Locate the cell with the specified text and output its [X, Y] center coordinate. 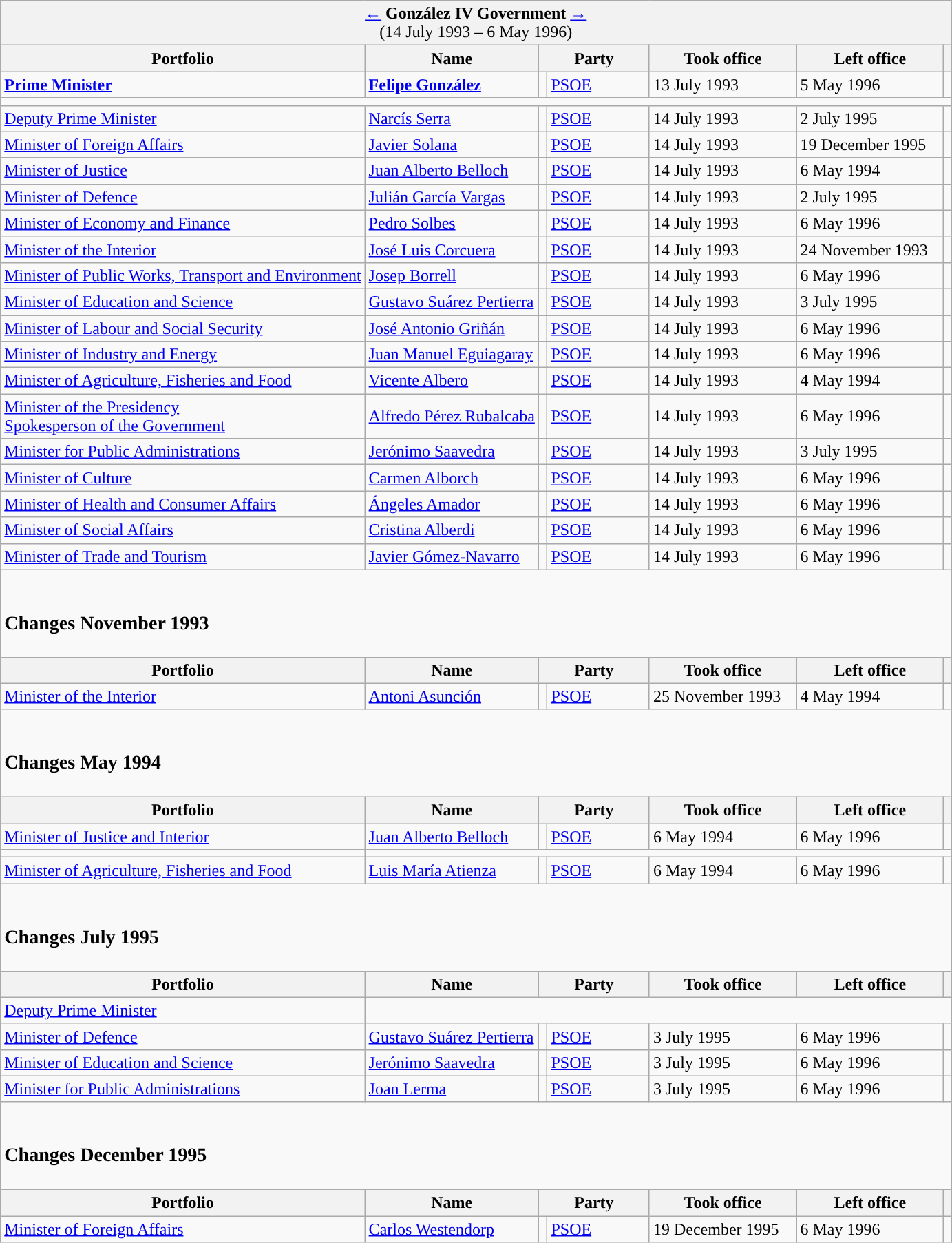
Antoni Asunción [452, 696]
Ángeles Amador [452, 504]
Minister of Economy and Finance [183, 223]
Carlos Westendorp [452, 1229]
Minister of Public Works, Transport and Environment [183, 275]
Minister of Health and Consumer Affairs [183, 504]
Minister of Justice and Interior [183, 837]
Changes May 1994 [476, 753]
Joan Lerma [452, 1089]
Alfredo Pérez Rubalcaba [452, 416]
Minister of Justice [183, 171]
Vicente Albero [452, 381]
Changes July 1995 [476, 927]
13 July 1993 [723, 85]
Narcís Serra [452, 118]
Changes November 1993 [476, 613]
25 November 1993 [723, 696]
Pedro Solbes [452, 223]
Felipe González [452, 85]
Josep Borrell [452, 275]
Minister of Social Affairs [183, 530]
Prime Minister [183, 85]
Julián García Vargas [452, 197]
Javier Solana [452, 145]
Minister of Industry and Energy [183, 355]
Changes December 1995 [476, 1146]
Juan Manuel Eguiagaray [452, 355]
José Antonio Griñán [452, 328]
5 May 1996 [870, 85]
Carmen Alborch [452, 478]
Minister of the PresidencySpokesperson of the Government [183, 416]
José Luis Corcuera [452, 249]
Minister of Trade and Tourism [183, 556]
Cristina Alberdi [452, 530]
Minister of Labour and Social Security [183, 328]
Luis María Atienza [452, 870]
Javier Gómez-Navarro [452, 556]
← González IV Government →(14 July 1993 – 6 May 1996) [476, 23]
24 November 1993 [870, 249]
Minister of Culture [183, 478]
